Extract the [x, y] coordinate from the center of the cell holding the provided text.  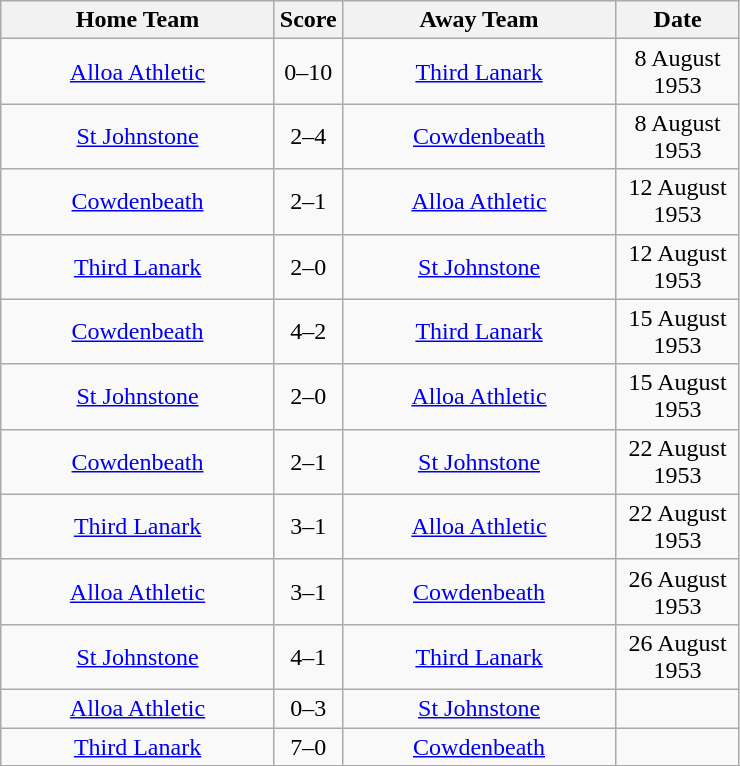
0–3 [308, 708]
Date [678, 20]
2–4 [308, 136]
Home Team [138, 20]
4–1 [308, 656]
Score [308, 20]
4–2 [308, 332]
0–10 [308, 72]
7–0 [308, 747]
Away Team [479, 20]
